Return [X, Y] of the center of cell containing provided text 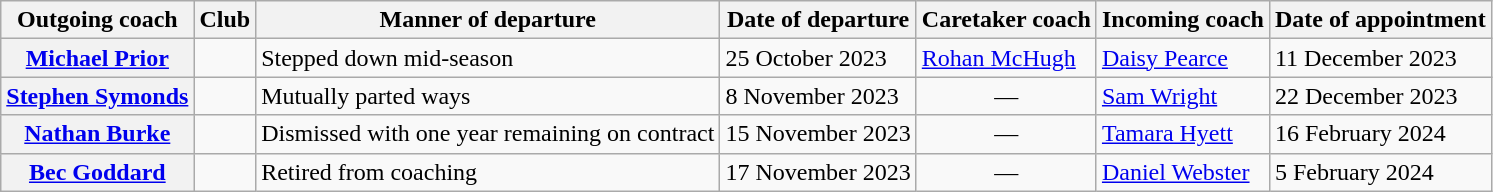
11 December 2023 [1380, 58]
Caretaker coach [1006, 20]
Retired from coaching [488, 172]
Michael Prior [98, 58]
5 February 2024 [1380, 172]
Mutually parted ways [488, 96]
15 November 2023 [818, 134]
17 November 2023 [818, 172]
8 November 2023 [818, 96]
Club [225, 20]
16 February 2024 [1380, 134]
Manner of departure [488, 20]
Date of appointment [1380, 20]
Tamara Hyett [1182, 134]
Dismissed with one year remaining on contract [488, 134]
Outgoing coach [98, 20]
Sam Wright [1182, 96]
Nathan Burke [98, 134]
22 December 2023 [1380, 96]
Incoming coach [1182, 20]
Daisy Pearce [1182, 58]
Daniel Webster [1182, 172]
Date of departure [818, 20]
Stepped down mid-season [488, 58]
Stephen Symonds [98, 96]
25 October 2023 [818, 58]
Rohan McHugh [1006, 58]
Bec Goddard [98, 172]
